Find where the given text appears and provide that cell's center as [x, y] coordinate. 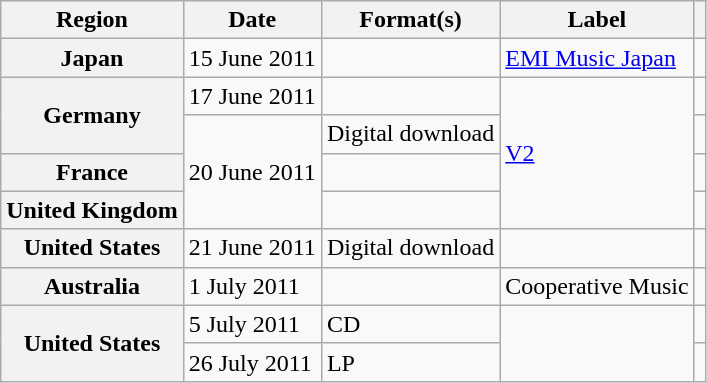
EMI Music Japan [597, 58]
France [92, 172]
Region [92, 20]
Germany [92, 115]
26 July 2011 [252, 362]
CD [410, 324]
Australia [92, 286]
17 June 2011 [252, 96]
LP [410, 362]
United Kingdom [92, 210]
V2 [597, 153]
15 June 2011 [252, 58]
Cooperative Music [597, 286]
Format(s) [410, 20]
21 June 2011 [252, 248]
Date [252, 20]
20 June 2011 [252, 172]
Japan [92, 58]
1 July 2011 [252, 286]
5 July 2011 [252, 324]
Label [597, 20]
